Determine the [x, y] coordinate at the center of the cell enclosing the given text.  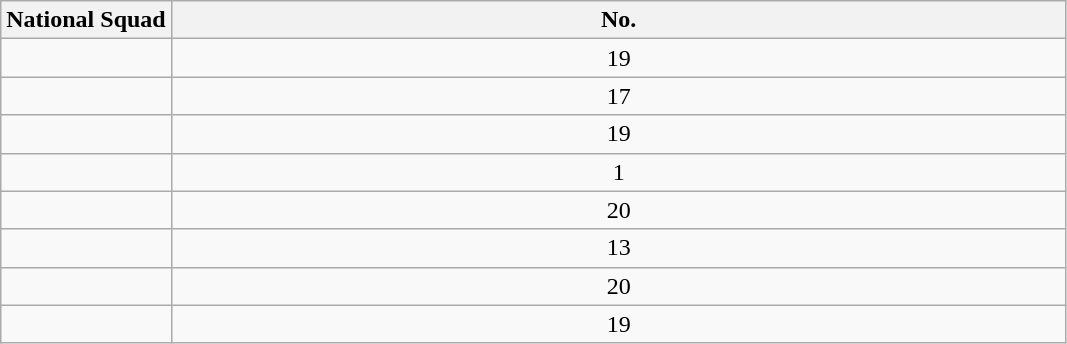
No. [618, 20]
National Squad [86, 20]
13 [618, 248]
17 [618, 96]
1 [618, 172]
